For the text-containing cell, return its midpoint in [x, y] coordinate format. 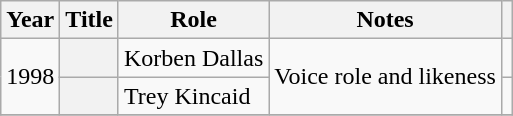
Title [90, 20]
Notes [386, 20]
Trey Kincaid [193, 96]
1998 [30, 77]
Year [30, 20]
Role [193, 20]
Korben Dallas [193, 58]
Voice role and likeness [386, 77]
